Locate the cell with the specified text and output its [X, Y] center coordinate. 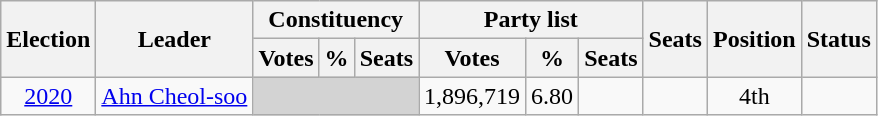
6.80 [552, 96]
Position [754, 39]
2020 [48, 96]
Constituency [336, 20]
4th [754, 96]
Election [48, 39]
1,896,719 [472, 96]
Status [838, 39]
Ahn Cheol-soo [174, 96]
Party list [532, 20]
Leader [174, 39]
